Extract the [x, y] coordinate from the center of the cell holding the provided text.  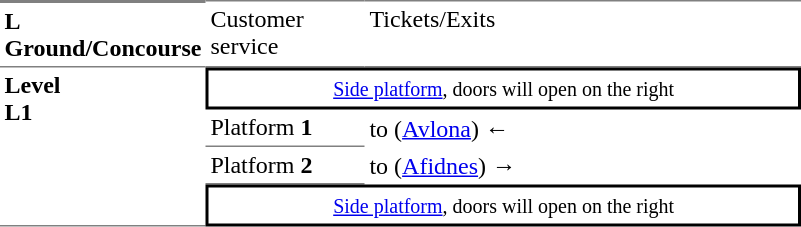
to (Avlona) ← [583, 129]
LGround/Concourse [103, 34]
to (Afidnes) → [583, 166]
Tickets/Exits [583, 34]
Platform 1 [286, 129]
Customer service [286, 34]
Platform 2 [286, 166]
LevelL1 [103, 148]
